Capture the cell that displays the provided text and extract its (x, y) central coordinate. 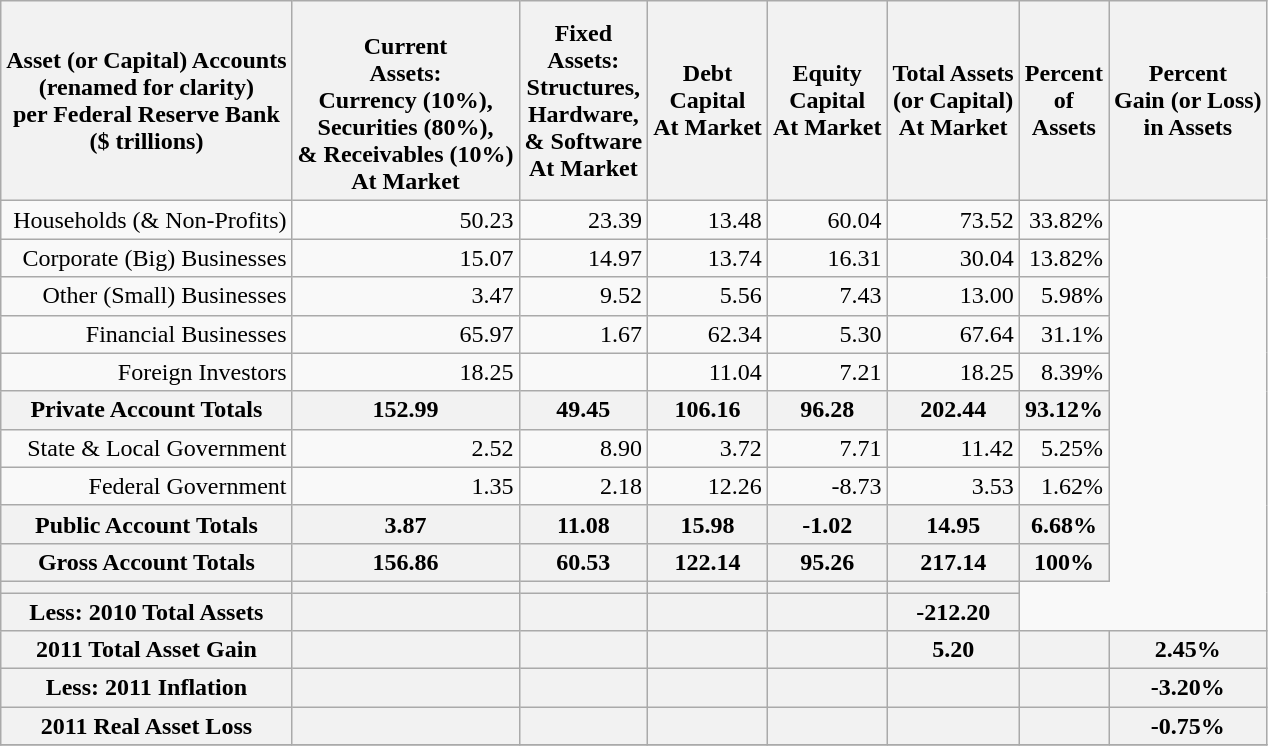
13.74 (708, 258)
5.98% (1064, 296)
122.14 (708, 562)
49.45 (584, 410)
16.31 (827, 258)
12.26 (708, 486)
3.87 (406, 524)
13.48 (708, 220)
2011 Real Asset Loss (146, 726)
FixedAssets:Structures,Hardware,& SoftwareAt Market (584, 101)
13.00 (953, 296)
73.52 (953, 220)
-0.75% (1188, 726)
202.44 (953, 410)
-3.20% (1188, 688)
7.43 (827, 296)
5.20 (953, 650)
33.82% (1064, 220)
50.23 (406, 220)
DebtCapitalAt Market (708, 101)
2.45% (1188, 650)
8.90 (584, 448)
Households (& Non-Profits) (146, 220)
156.86 (406, 562)
2.18 (584, 486)
5.56 (708, 296)
31.1% (1064, 334)
EquityCapitalAt Market (827, 101)
-8.73 (827, 486)
152.99 (406, 410)
Corporate (Big) Businesses (146, 258)
67.64 (953, 334)
95.26 (827, 562)
Public Account Totals (146, 524)
7.71 (827, 448)
Asset (or Capital) Accounts (renamed for clarity)per Federal Reserve Bank ($ trillions) (146, 101)
30.04 (953, 258)
62.34 (708, 334)
65.97 (406, 334)
-1.02 (827, 524)
5.25% (1064, 448)
100% (1064, 562)
9.52 (584, 296)
60.04 (827, 220)
Private Account Totals (146, 410)
13.82% (1064, 258)
7.21 (827, 372)
2011 Total Asset Gain (146, 650)
217.14 (953, 562)
Gross Account Totals (146, 562)
96.28 (827, 410)
15.98 (708, 524)
-212.20 (953, 611)
Federal Government (146, 486)
11.08 (584, 524)
Financial Businesses (146, 334)
14.97 (584, 258)
Less: 2010 Total Assets (146, 611)
Other (Small) Businesses (146, 296)
11.04 (708, 372)
CurrentAssets:Currency (10%), Securities (80%), & Receivables (10%)At Market (406, 101)
Total Assets(or Capital)At Market (953, 101)
Percent Gain (or Loss)in Assets (1188, 101)
106.16 (708, 410)
PercentofAssets (1064, 101)
1.35 (406, 486)
2.52 (406, 448)
8.39% (1064, 372)
15.07 (406, 258)
5.30 (827, 334)
3.53 (953, 486)
23.39 (584, 220)
Foreign Investors (146, 372)
60.53 (584, 562)
1.62% (1064, 486)
Less: 2011 Inflation (146, 688)
State & Local Government (146, 448)
11.42 (953, 448)
14.95 (953, 524)
3.72 (708, 448)
93.12% (1064, 410)
1.67 (584, 334)
3.47 (406, 296)
6.68% (1064, 524)
